Return the [X, Y] coordinate for the center point of the cell that contains the specified text.  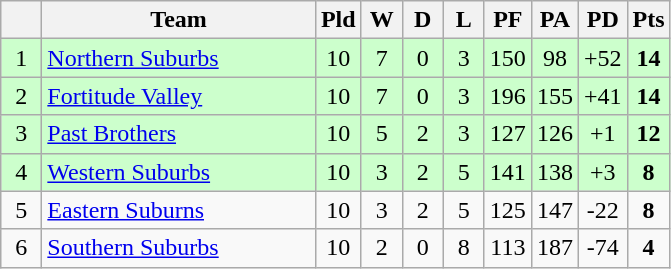
L [464, 20]
113 [508, 248]
PF [508, 20]
-22 [602, 210]
12 [648, 134]
Western Suburbs [179, 172]
PD [602, 20]
187 [554, 248]
-74 [602, 248]
Past Brothers [179, 134]
Eastern Suburns [179, 210]
+3 [602, 172]
147 [554, 210]
155 [554, 96]
6 [22, 248]
+1 [602, 134]
Fortitude Valley [179, 96]
W [382, 20]
1 [22, 58]
Pts [648, 20]
Northern Suburbs [179, 58]
125 [508, 210]
127 [508, 134]
138 [554, 172]
126 [554, 134]
+52 [602, 58]
150 [508, 58]
Pld [338, 20]
D [422, 20]
Team [179, 20]
+41 [602, 96]
PA [554, 20]
98 [554, 58]
196 [508, 96]
Southern Suburbs [179, 248]
141 [508, 172]
